From the cell containing the given text, extract its center point as (x, y) coordinate. 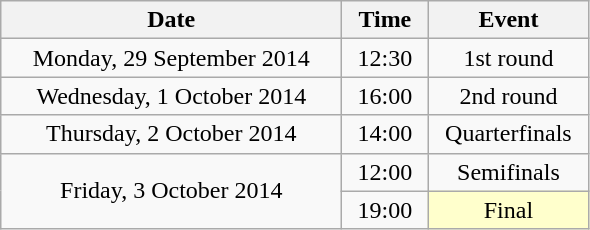
2nd round (508, 96)
Final (508, 210)
14:00 (385, 134)
Time (385, 20)
Monday, 29 September 2014 (172, 58)
Quarterfinals (508, 134)
1st round (508, 58)
Event (508, 20)
16:00 (385, 96)
Friday, 3 October 2014 (172, 191)
12:30 (385, 58)
12:00 (385, 172)
19:00 (385, 210)
Date (172, 20)
Semifinals (508, 172)
Wednesday, 1 October 2014 (172, 96)
Thursday, 2 October 2014 (172, 134)
